Extract the (x, y) coordinate from the center of the cell holding the provided text.  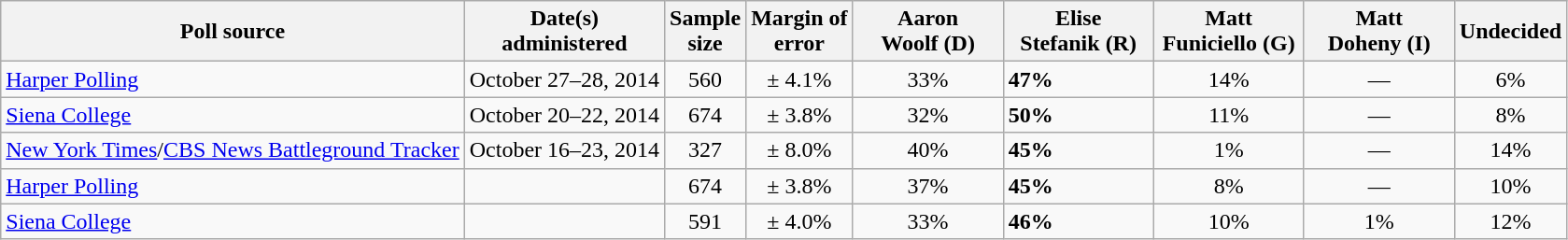
32% (928, 115)
591 (706, 221)
MattDoheny (I) (1378, 32)
New York Times/CBS News Battleground Tracker (233, 150)
560 (706, 79)
Poll source (233, 32)
37% (928, 186)
EliseStefanik (R) (1078, 32)
± 8.0% (799, 150)
October 16–23, 2014 (564, 150)
October 20–22, 2014 (564, 115)
40% (928, 150)
6% (1510, 79)
Margin oferror (799, 32)
AaronWoolf (D) (928, 32)
327 (706, 150)
Undecided (1510, 32)
October 27–28, 2014 (564, 79)
47% (1078, 79)
± 4.1% (799, 79)
50% (1078, 115)
46% (1078, 221)
± 4.0% (799, 221)
11% (1229, 115)
12% (1510, 221)
MattFuniciello (G) (1229, 32)
Date(s)administered (564, 32)
Samplesize (706, 32)
